Output the [x, y] coordinate of the center of the cell containing the given text.  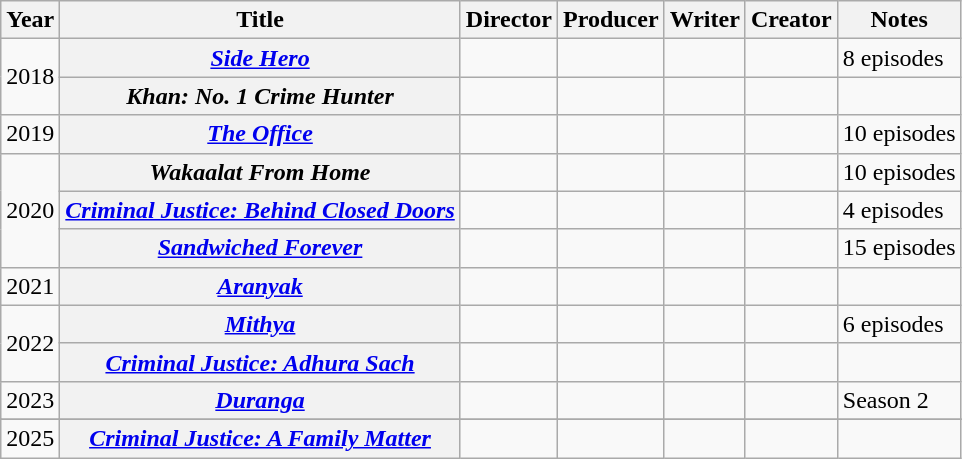
Criminal Justice: Behind Closed Doors [260, 210]
The Office [260, 134]
15 episodes [899, 248]
2021 [30, 286]
Wakaalat From Home [260, 172]
Notes [899, 20]
Creator [791, 20]
2022 [30, 343]
Criminal Justice: Adhura Sach [260, 362]
8 episodes [899, 58]
4 episodes [899, 210]
Season 2 [899, 400]
Side Hero [260, 58]
Year [30, 20]
Title [260, 20]
Writer [704, 20]
2025 [30, 438]
2018 [30, 77]
Khan: No. 1 Crime Hunter [260, 96]
2020 [30, 210]
6 episodes [899, 324]
Aranyak [260, 286]
Sandwiched Forever [260, 248]
Mithya [260, 324]
Producer [612, 20]
2019 [30, 134]
Criminal Justice: A Family Matter [260, 438]
Director [508, 20]
2023 [30, 400]
Duranga [260, 400]
